Detect which cell encompasses the target text, then output its (x, y) center coordinate. 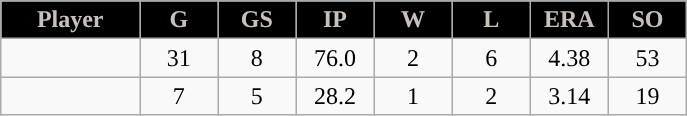
6 (491, 58)
SO (647, 20)
53 (647, 58)
W (413, 20)
L (491, 20)
4.38 (569, 58)
ERA (569, 20)
5 (257, 96)
3.14 (569, 96)
1 (413, 96)
19 (647, 96)
IP (335, 20)
76.0 (335, 58)
7 (179, 96)
8 (257, 58)
G (179, 20)
28.2 (335, 96)
GS (257, 20)
Player (70, 20)
31 (179, 58)
